Scan for the cell matching the given text and deliver its [X, Y] coordinate at center. 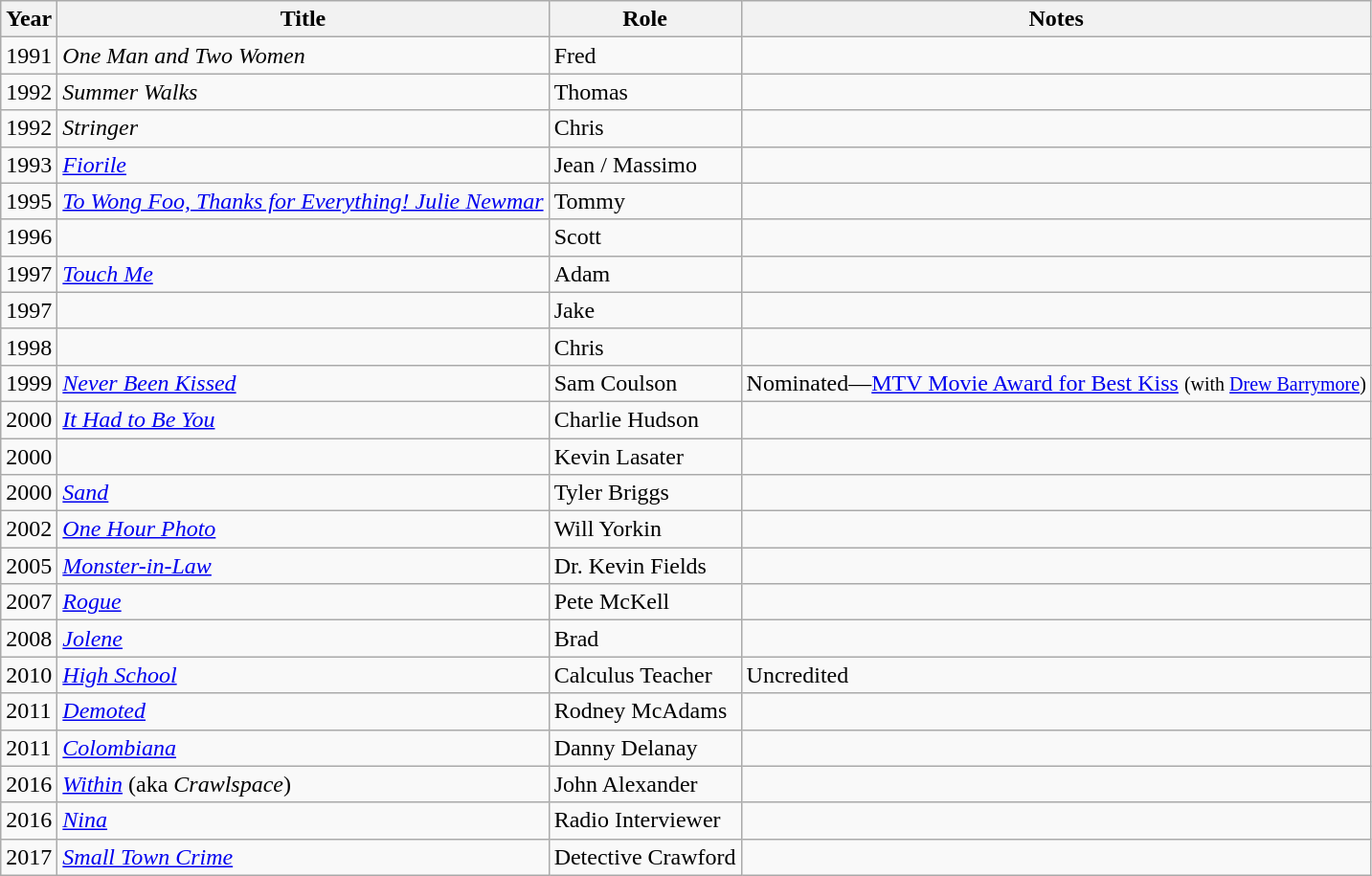
2008 [29, 639]
Adam [645, 274]
Notes [1056, 19]
Detective Crawford [645, 857]
One Hour Photo [303, 529]
Nina [303, 820]
Colombiana [303, 748]
1995 [29, 201]
Demoted [303, 711]
Title [303, 19]
One Man and Two Women [303, 56]
Summer Walks [303, 92]
2017 [29, 857]
1993 [29, 165]
Role [645, 19]
It Had to Be You [303, 419]
1998 [29, 347]
Tyler Briggs [645, 493]
1999 [29, 383]
2005 [29, 566]
Tommy [645, 201]
2010 [29, 675]
Calculus Teacher [645, 675]
Monster-in-Law [303, 566]
Radio Interviewer [645, 820]
2007 [29, 602]
Rodney McAdams [645, 711]
Scott [645, 237]
Pete McKell [645, 602]
Thomas [645, 92]
To Wong Foo, Thanks for Everything! Julie Newmar [303, 201]
Jake [645, 310]
Sand [303, 493]
Fiorile [303, 165]
Brad [645, 639]
Uncredited [1056, 675]
Will Yorkin [645, 529]
High School [303, 675]
Jean / Massimo [645, 165]
Nominated—MTV Movie Award for Best Kiss (with Drew Barrymore) [1056, 383]
John Alexander [645, 784]
Charlie Hudson [645, 419]
Dr. Kevin Fields [645, 566]
Never Been Kissed [303, 383]
Stringer [303, 128]
Within (aka Crawlspace) [303, 784]
Kevin Lasater [645, 457]
Year [29, 19]
Small Town Crime [303, 857]
Fred [645, 56]
1991 [29, 56]
Jolene [303, 639]
Sam Coulson [645, 383]
2002 [29, 529]
Danny Delanay [645, 748]
Touch Me [303, 274]
Rogue [303, 602]
1996 [29, 237]
